Locate the cell with the specified text and output its (X, Y) center coordinate. 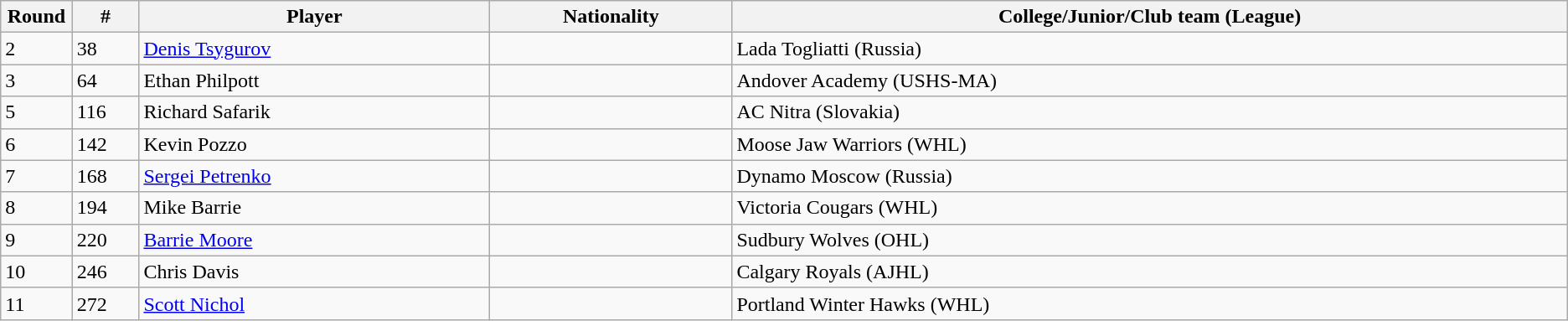
Scott Nichol (315, 303)
Dynamo Moscow (Russia) (1149, 176)
Calgary Royals (AJHL) (1149, 272)
Moose Jaw Warriors (WHL) (1149, 144)
2 (37, 49)
Victoria Cougars (WHL) (1149, 208)
3 (37, 80)
116 (106, 112)
Chris Davis (315, 272)
College/Junior/Club team (League) (1149, 17)
Ethan Philpott (315, 80)
Sergei Petrenko (315, 176)
10 (37, 272)
Nationality (611, 17)
Portland Winter Hawks (WHL) (1149, 303)
194 (106, 208)
Denis Tsygurov (315, 49)
Round (37, 17)
Barrie Moore (315, 240)
# (106, 17)
7 (37, 176)
9 (37, 240)
Kevin Pozzo (315, 144)
AC Nitra (Slovakia) (1149, 112)
Lada Togliatti (Russia) (1149, 49)
Sudbury Wolves (OHL) (1149, 240)
Andover Academy (USHS-MA) (1149, 80)
38 (106, 49)
142 (106, 144)
64 (106, 80)
220 (106, 240)
246 (106, 272)
Richard Safarik (315, 112)
5 (37, 112)
6 (37, 144)
Player (315, 17)
11 (37, 303)
272 (106, 303)
8 (37, 208)
Mike Barrie (315, 208)
168 (106, 176)
